Locate the cell with the specified text and output its [X, Y] center coordinate. 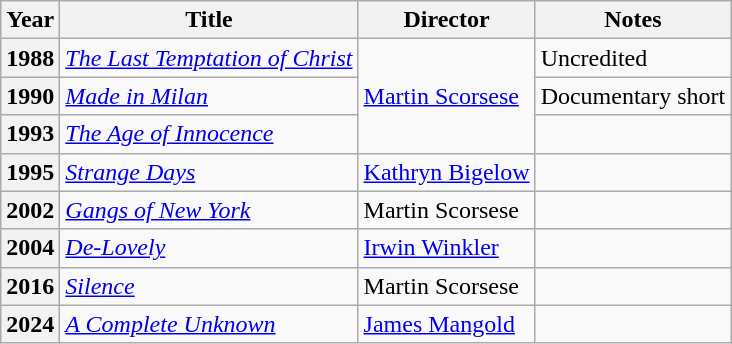
A Complete Unknown [209, 324]
De-Lovely [209, 248]
Silence [209, 286]
Uncredited [633, 58]
The Last Temptation of Christ [209, 58]
Irwin Winkler [446, 248]
1988 [30, 58]
Made in Milan [209, 96]
The Age of Innocence [209, 134]
2024 [30, 324]
2016 [30, 286]
Kathryn Bigelow [446, 172]
Strange Days [209, 172]
2004 [30, 248]
Title [209, 20]
2002 [30, 210]
1993 [30, 134]
1990 [30, 96]
Director [446, 20]
Gangs of New York [209, 210]
Year [30, 20]
Notes [633, 20]
Documentary short [633, 96]
1995 [30, 172]
James Mangold [446, 324]
